Return the (x, y) coordinate for the center point of the cell that contains the specified text.  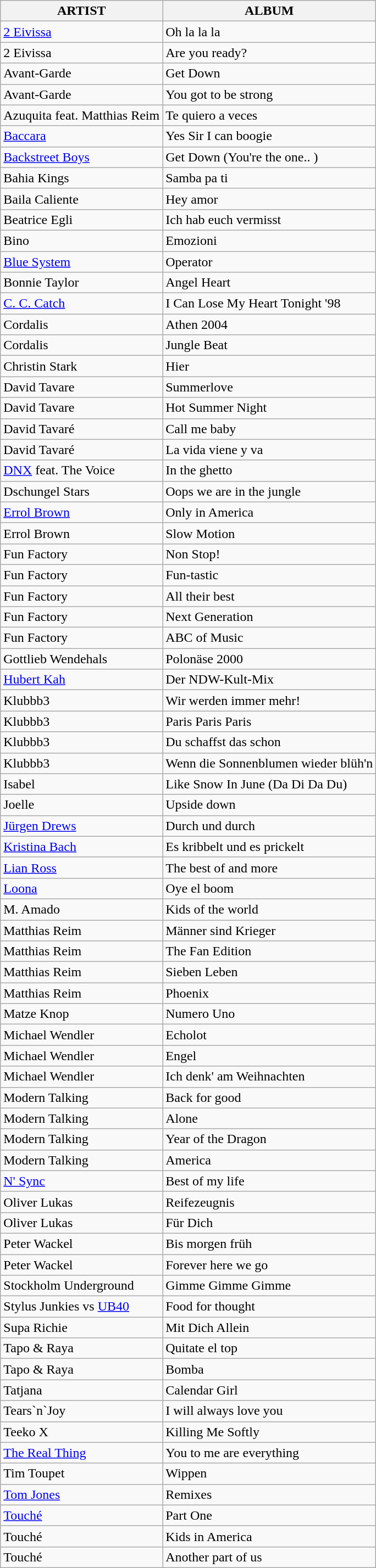
Summerlove (269, 387)
Hier (269, 366)
Wenn die Sonnenblumen wieder blüh'n (269, 763)
Backstreet Boys (81, 157)
Teeko X (81, 1432)
Baccara (81, 136)
All their best (269, 596)
Mit Dich Allein (269, 1328)
Stockholm Underground (81, 1286)
Supa Richie (81, 1328)
Slow Motion (269, 533)
DNX feat. The Voice (81, 471)
Baila Caliente (81, 199)
Jungle Beat (269, 345)
Durch und durch (269, 826)
Remixes (269, 1494)
Bis morgen früh (269, 1244)
Tom Jones (81, 1494)
Back for good (269, 1097)
I will always love you (269, 1411)
M. Amado (81, 909)
Bonnie Taylor (81, 283)
Kids in America (269, 1536)
Echolot (269, 1035)
Sieben Leben (269, 972)
Food for thought (269, 1307)
Kristina Bach (81, 847)
Te quiero a veces (269, 115)
Kids of the world (269, 909)
Für Dich (269, 1223)
La vida viene y va (269, 450)
Emozioni (269, 240)
Joelle (81, 805)
Polonäse 2000 (269, 659)
Non Stop! (269, 554)
Fun-tastic (269, 575)
Tim Toupet (81, 1474)
Wippen (269, 1474)
The best of and more (269, 867)
Der NDW-Kult-Mix (269, 680)
ARTIST (81, 11)
Operator (269, 262)
Calendar Girl (269, 1390)
Bino (81, 240)
Jürgen Drews (81, 826)
Killing Me Softly (269, 1432)
Tears`n`Joy (81, 1411)
Quitate el top (269, 1348)
Du schaffst das schon (269, 742)
You got to be strong (269, 94)
Only in America (269, 512)
Tatjana (81, 1390)
Samba pa ti (269, 178)
Numero Uno (269, 1014)
Oh la la la (269, 32)
Es kribbelt und es prickelt (269, 847)
Like Snow In June (Da Di Da Du) (269, 784)
Lian Ross (81, 867)
America (269, 1160)
Oops we are in the jungle (269, 491)
Männer sind Krieger (269, 931)
The Fan Edition (269, 951)
The Real Thing (81, 1453)
Dschungel Stars (81, 491)
Year of the Dragon (269, 1139)
Matze Knop (81, 1014)
Oye el boom (269, 888)
Wir werden immer mehr! (269, 701)
Part One (269, 1515)
Hubert Kah (81, 680)
Phoenix (269, 993)
Gimme Gimme Gimme (269, 1286)
Engel (269, 1056)
Alone (269, 1118)
Blue System (81, 262)
N' Sync (81, 1181)
Beatrice Egli (81, 220)
Athen 2004 (269, 324)
Upside down (269, 805)
Hey amor (269, 199)
Isabel (81, 784)
Call me baby (269, 429)
Bahia Kings (81, 178)
Paris Paris Paris (269, 721)
In the ghetto (269, 471)
Forever here we go (269, 1264)
Ich hab euch vermisst (269, 220)
Loona (81, 888)
ABC of Music (269, 638)
Get Down (You're the one.. ) (269, 157)
Stylus Junkies vs UB40 (81, 1307)
Next Generation (269, 617)
Hot Summer Night (269, 408)
Gottlieb Wendehals (81, 659)
Get Down (269, 74)
Yes Sir I can boogie (269, 136)
Bomba (269, 1369)
Ich denk' am Weihnachten (269, 1077)
Angel Heart (269, 283)
Christin Stark (81, 366)
You to me are everything (269, 1453)
C. C. Catch (81, 304)
ALBUM (269, 11)
Reifezeugnis (269, 1202)
Azuquita feat. Matthias Reim (81, 115)
Are you ready? (269, 53)
Another part of us (269, 1557)
Best of my life (269, 1181)
I Can Lose My Heart Tonight '98 (269, 304)
